Determine the (X, Y) coordinate at the center of the cell enclosing the given text.  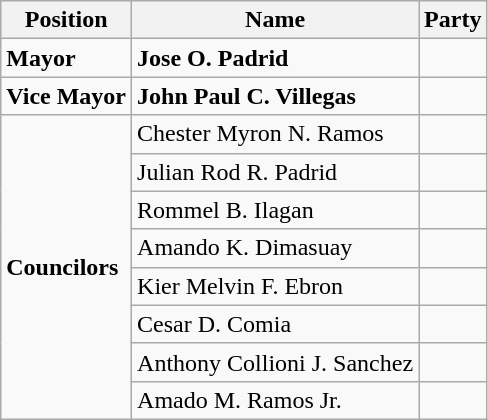
John Paul C. Villegas (276, 96)
Anthony Collioni J. Sanchez (276, 362)
Amando K. Dimasuay (276, 248)
Position (66, 20)
Kier Melvin F. Ebron (276, 286)
Party (453, 20)
Rommel B. Ilagan (276, 210)
Mayor (66, 58)
Name (276, 20)
Vice Mayor (66, 96)
Jose O. Padrid (276, 58)
Chester Myron N. Ramos (276, 134)
Councilors (66, 267)
Julian Rod R. Padrid (276, 172)
Cesar D. Comia (276, 324)
Amado M. Ramos Jr. (276, 400)
